Capture the cell that displays the provided text and extract its (x, y) central coordinate. 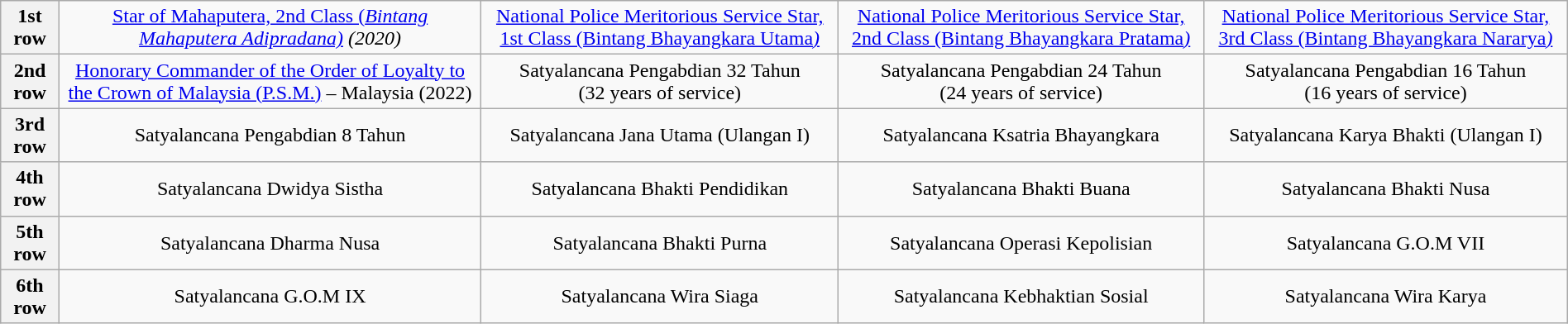
Honorary Commander of the Order of Loyalty to the Crown of Malaysia (P.S.M.) – Malaysia (2022) (270, 81)
Satyalancana Jana Utama (Ulangan I) (660, 136)
1st row (30, 28)
Satyalancana Dwidya Sistha (270, 188)
Satyalancana Karya Bhakti (Ulangan I) (1386, 136)
National Police Meritorious Service Star, 3rd Class (Bintang Bhayangkara Nararya) (1386, 28)
Satyalancana Pengabdian 24 Tahun(24 years of service) (1021, 81)
Satyalancana Wira Karya (1386, 296)
Satyalancana Bhakti Buana (1021, 188)
Satyalancana G.O.M IX (270, 296)
National Police Meritorious Service Star, 2nd Class (Bintang Bhayangkara Pratama) (1021, 28)
Satyalancana Dharma Nusa (270, 243)
Satyalancana Pengabdian 32 Tahun(32 years of service) (660, 81)
Satyalancana Bhakti Purna (660, 243)
Satyalancana Bhakti Nusa (1386, 188)
National Police Meritorious Service Star, 1st Class (Bintang Bhayangkara Utama) (660, 28)
Satyalancana Pengabdian 8 Tahun (270, 136)
Satyalancana Pengabdian 16 Tahun(16 years of service) (1386, 81)
Satyalancana G.O.M VII (1386, 243)
4th row (30, 188)
3rd row (30, 136)
6th row (30, 296)
Satyalancana Kebhaktian Sosial (1021, 296)
Star of Mahaputera, 2nd Class (Bintang Mahaputera Adipradana) (2020) (270, 28)
Satyalancana Bhakti Pendidikan (660, 188)
Satyalancana Wira Siaga (660, 296)
5th row (30, 243)
Satyalancana Ksatria Bhayangkara (1021, 136)
Satyalancana Operasi Kepolisian (1021, 243)
2nd row (30, 81)
